Search for the cell housing the specified text and yield its (X, Y) center coordinate. 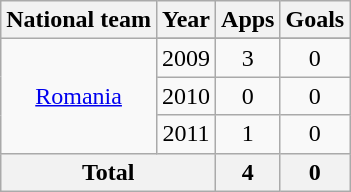
1 (248, 134)
Goals (315, 20)
Total (108, 172)
National team (79, 20)
Year (186, 20)
Apps (248, 20)
3 (248, 58)
2009 (186, 58)
2011 (186, 134)
2010 (186, 96)
4 (248, 172)
Romania (79, 96)
